From the cell containing the given text, extract its center point as (X, Y) coordinate. 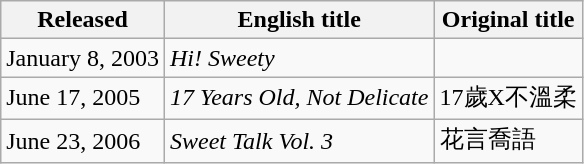
Sweet Talk Vol. 3 (299, 140)
17歲X不溫柔 (508, 98)
花言喬語 (508, 140)
Original title (508, 20)
June 17, 2005 (83, 98)
Hi! Sweety (299, 58)
January 8, 2003 (83, 58)
17 Years Old, Not Delicate (299, 98)
Released (83, 20)
English title (299, 20)
June 23, 2006 (83, 140)
